From the cell containing the given text, extract its center point as (X, Y) coordinate. 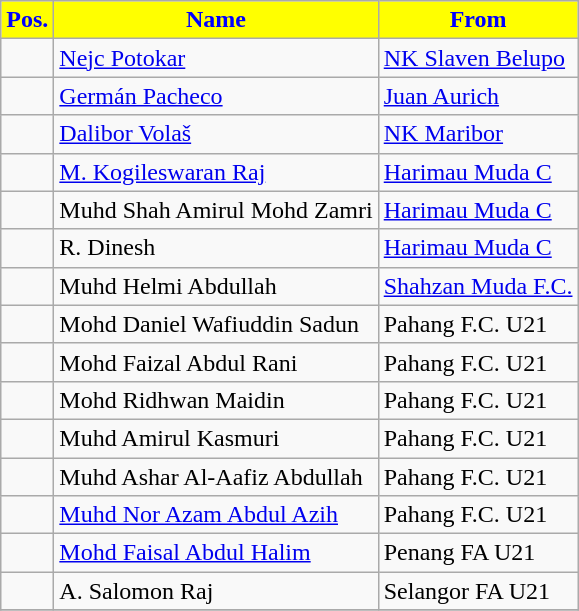
Mohd Ridhwan Maidin (216, 400)
Muhd Shah Amirul Mohd Zamri (216, 210)
Mohd Faizal Abdul Rani (216, 362)
R. Dinesh (216, 248)
Shahzan Muda F.C. (478, 286)
Penang FA U21 (478, 553)
M. Kogileswaran Raj (216, 172)
Germán Pacheco (216, 96)
Pos. (28, 20)
Nejc Potokar (216, 58)
NK Slaven Belupo (478, 58)
Muhd Nor Azam Abdul Azih (216, 515)
NK Maribor (478, 134)
Muhd Helmi Abdullah (216, 286)
Name (216, 20)
Juan Aurich (478, 96)
Dalibor Volaš (216, 134)
A. Salomon Raj (216, 591)
Mohd Faisal Abdul Halim (216, 553)
Muhd Ashar Al-Aafiz Abdullah (216, 477)
Mohd Daniel Wafiuddin Sadun (216, 324)
Muhd Amirul Kasmuri (216, 438)
From (478, 20)
Selangor FA U21 (478, 591)
